Output the (X, Y) coordinate of the center of the cell containing the given text.  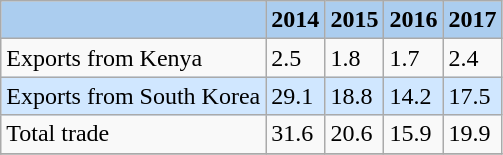
15.9 (414, 134)
Exports from South Korea (134, 96)
Exports from Kenya (134, 58)
1.7 (414, 58)
29.1 (296, 96)
2016 (414, 20)
2.4 (472, 58)
2014 (296, 20)
2.5 (296, 58)
1.8 (354, 58)
19.9 (472, 134)
31.6 (296, 134)
20.6 (354, 134)
2015 (354, 20)
18.8 (354, 96)
17.5 (472, 96)
Total trade (134, 134)
14.2 (414, 96)
2017 (472, 20)
